For the text-containing cell, return its midpoint in (x, y) coordinate format. 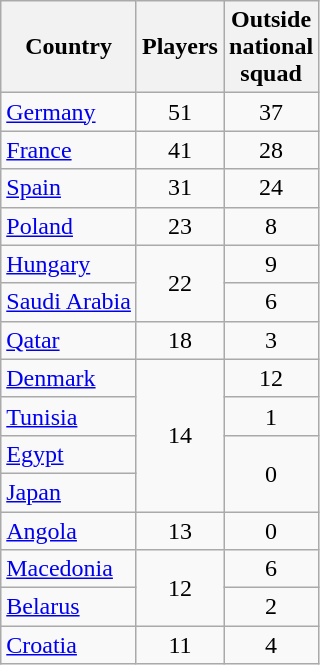
3 (272, 340)
Denmark (69, 378)
8 (272, 226)
Spain (69, 188)
Poland (69, 226)
France (69, 150)
Hungary (69, 264)
Japan (69, 492)
51 (180, 112)
1 (272, 416)
37 (272, 112)
18 (180, 340)
4 (272, 645)
Saudi Arabia (69, 302)
24 (272, 188)
41 (180, 150)
Players (180, 47)
Qatar (69, 340)
2 (272, 607)
Macedonia (69, 569)
Belarus (69, 607)
Outsidenationalsquad (272, 47)
Croatia (69, 645)
Tunisia (69, 416)
Angola (69, 531)
14 (180, 435)
Germany (69, 112)
22 (180, 283)
9 (272, 264)
13 (180, 531)
28 (272, 150)
31 (180, 188)
11 (180, 645)
Country (69, 47)
23 (180, 226)
Egypt (69, 454)
